Return (X, Y) of the center of cell containing provided text 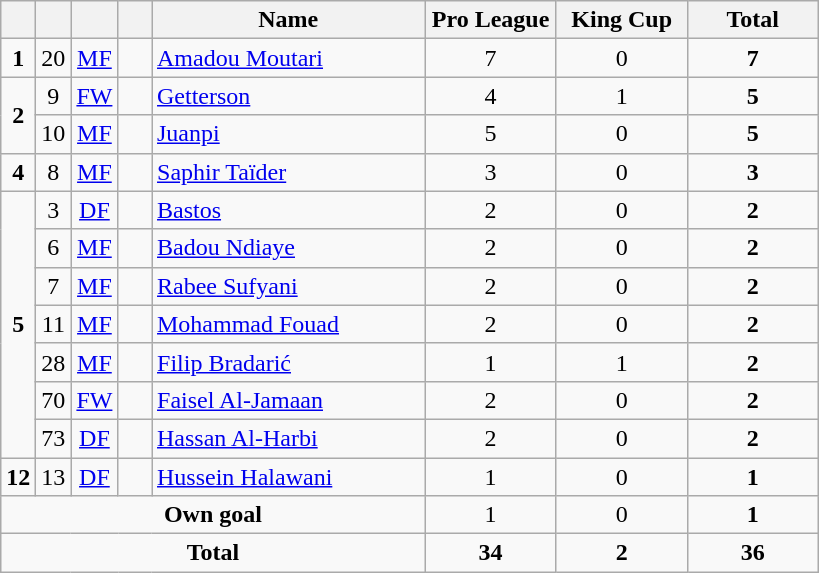
20 (54, 58)
13 (54, 477)
Rabee Sufyani (289, 286)
Juanpi (289, 134)
Name (289, 20)
34 (490, 553)
Hassan Al-Harbi (289, 438)
28 (54, 362)
Pro League (490, 20)
9 (54, 96)
12 (18, 477)
36 (752, 553)
73 (54, 438)
Filip Bradarić (289, 362)
6 (54, 248)
11 (54, 324)
10 (54, 134)
Bastos (289, 210)
Hussein Halawani (289, 477)
Getterson (289, 96)
Saphir Taïder (289, 172)
70 (54, 400)
Mohammad Fouad (289, 324)
Faisel Al-Jamaan (289, 400)
Amadou Moutari (289, 58)
Badou Ndiaye (289, 248)
King Cup (622, 20)
8 (54, 172)
Own goal (213, 515)
